Provide the [x, y] coordinate of the cell's center where the given text is located.  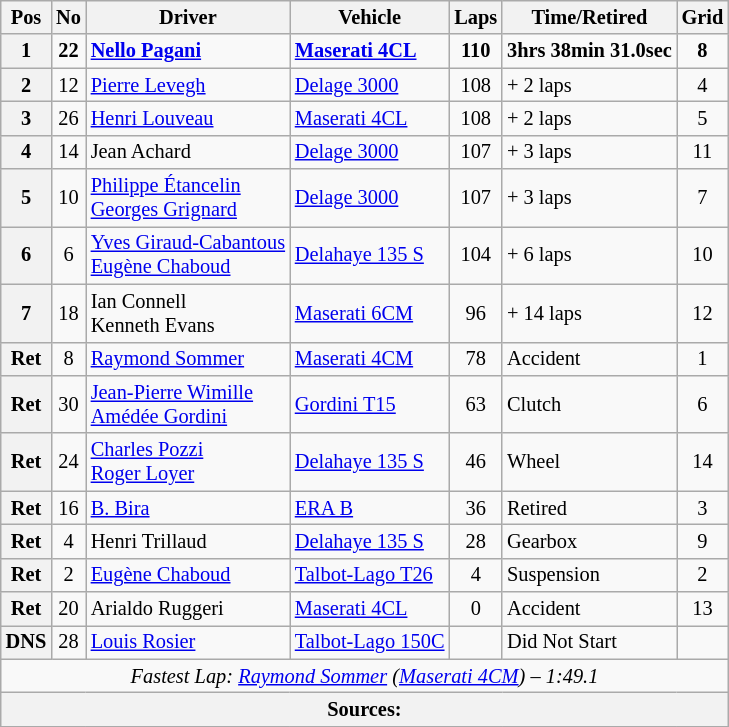
Time/Retired [589, 17]
36 [476, 508]
Pos [26, 17]
0 [476, 609]
Jean-Pierre Wimille Amédée Gordini [188, 404]
63 [476, 404]
9 [703, 541]
Driver [188, 17]
Raymond Sommer [188, 359]
Arialdo Ruggeri [188, 609]
Grid [703, 17]
Gordini T15 [370, 404]
No [68, 17]
110 [476, 51]
26 [68, 118]
96 [476, 313]
Gearbox [589, 541]
Pierre Levegh [188, 85]
22 [68, 51]
Louis Rosier [188, 642]
24 [68, 462]
Retired [589, 508]
Nello Pagani [188, 51]
Laps [476, 17]
13 [703, 609]
18 [68, 313]
Fastest Lap: Raymond Sommer (Maserati 4CM) – 1:49.1 [364, 676]
11 [703, 152]
46 [476, 462]
3hrs 38min 31.0sec [589, 51]
16 [68, 508]
Ian Connell Kenneth Evans [188, 313]
104 [476, 255]
Charles Pozzi Roger Loyer [188, 462]
Sources: [364, 709]
B. Bira [188, 508]
+ 14 laps [589, 313]
Yves Giraud-Cabantous Eugène Chaboud [188, 255]
Eugène Chaboud [188, 575]
Clutch [589, 404]
ERA B [370, 508]
Jean Achard [188, 152]
Maserati 6CM [370, 313]
78 [476, 359]
Talbot-Lago T26 [370, 575]
+ 6 laps [589, 255]
Maserati 4CM [370, 359]
Henri Trillaud [188, 541]
Did Not Start [589, 642]
Wheel [589, 462]
Suspension [589, 575]
Philippe Étancelin Georges Grignard [188, 198]
20 [68, 609]
Vehicle [370, 17]
Henri Louveau [188, 118]
Talbot-Lago 150C [370, 642]
DNS [26, 642]
30 [68, 404]
